From the cell containing the given text, extract its center point as [X, Y] coordinate. 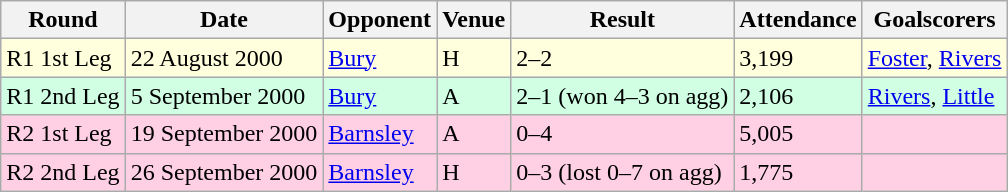
Result [622, 20]
26 September 2000 [224, 172]
1,775 [798, 172]
Round [63, 20]
Foster, Rivers [934, 58]
19 September 2000 [224, 134]
0–4 [622, 134]
Venue [474, 20]
2–2 [622, 58]
Date [224, 20]
22 August 2000 [224, 58]
2,106 [798, 96]
0–3 (lost 0–7 on agg) [622, 172]
R1 1st Leg [63, 58]
5 September 2000 [224, 96]
Attendance [798, 20]
Rivers, Little [934, 96]
2–1 (won 4–3 on agg) [622, 96]
5,005 [798, 134]
R2 1st Leg [63, 134]
3,199 [798, 58]
Goalscorers [934, 20]
R2 2nd Leg [63, 172]
Opponent [380, 20]
R1 2nd Leg [63, 96]
